Find where the given text appears and provide that cell's center as (X, Y) coordinate. 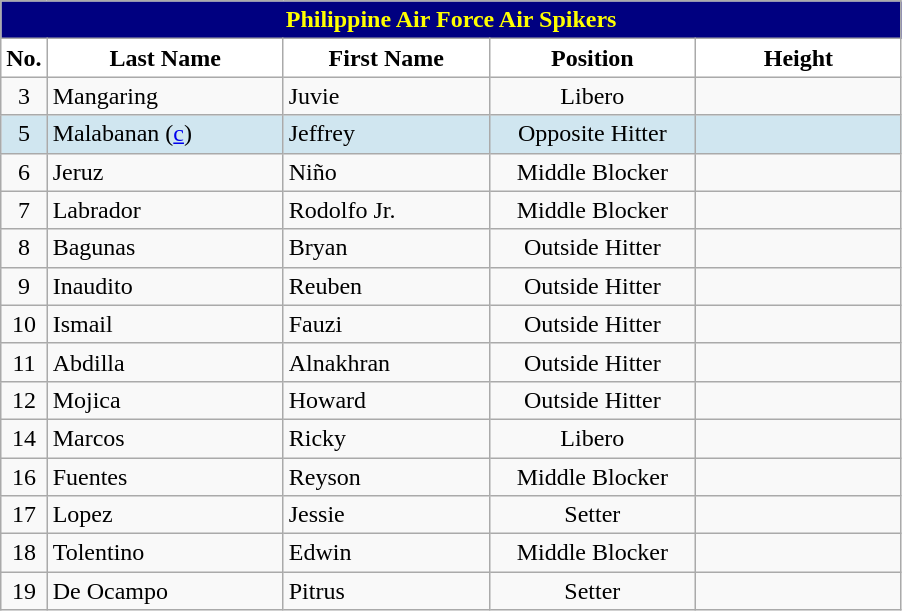
Jessie (386, 515)
Rodolfo Jr. (386, 210)
Alnakhran (386, 362)
Labrador (165, 210)
Ismail (165, 324)
Jeffrey (386, 134)
Mojica (165, 400)
Mangaring (165, 96)
18 (24, 553)
Position (592, 58)
8 (24, 248)
Howard (386, 400)
6 (24, 172)
Malabanan (c) (165, 134)
Fuentes (165, 477)
Lopez (165, 515)
16 (24, 477)
Tolentino (165, 553)
First Name (386, 58)
9 (24, 286)
Philippine Air Force Air Spikers (452, 20)
Marcos (165, 438)
Pitrus (386, 591)
14 (24, 438)
Juvie (386, 96)
Height (798, 58)
Last Name (165, 58)
Opposite Hitter (592, 134)
5 (24, 134)
12 (24, 400)
Fauzi (386, 324)
Niño (386, 172)
10 (24, 324)
Ricky (386, 438)
Jeruz (165, 172)
Reuben (386, 286)
No. (24, 58)
3 (24, 96)
Reyson (386, 477)
Edwin (386, 553)
Inaudito (165, 286)
19 (24, 591)
Abdilla (165, 362)
Bryan (386, 248)
De Ocampo (165, 591)
11 (24, 362)
17 (24, 515)
Bagunas (165, 248)
7 (24, 210)
